Pinpoint the cell where the given text exists, returning its [x, y] midpoint coordinate. 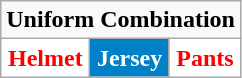
Pants [204, 58]
Helmet [46, 58]
Jersey [130, 58]
Uniform Combination [121, 20]
